Return the [X, Y] coordinate for the center point of the cell that contains the specified text.  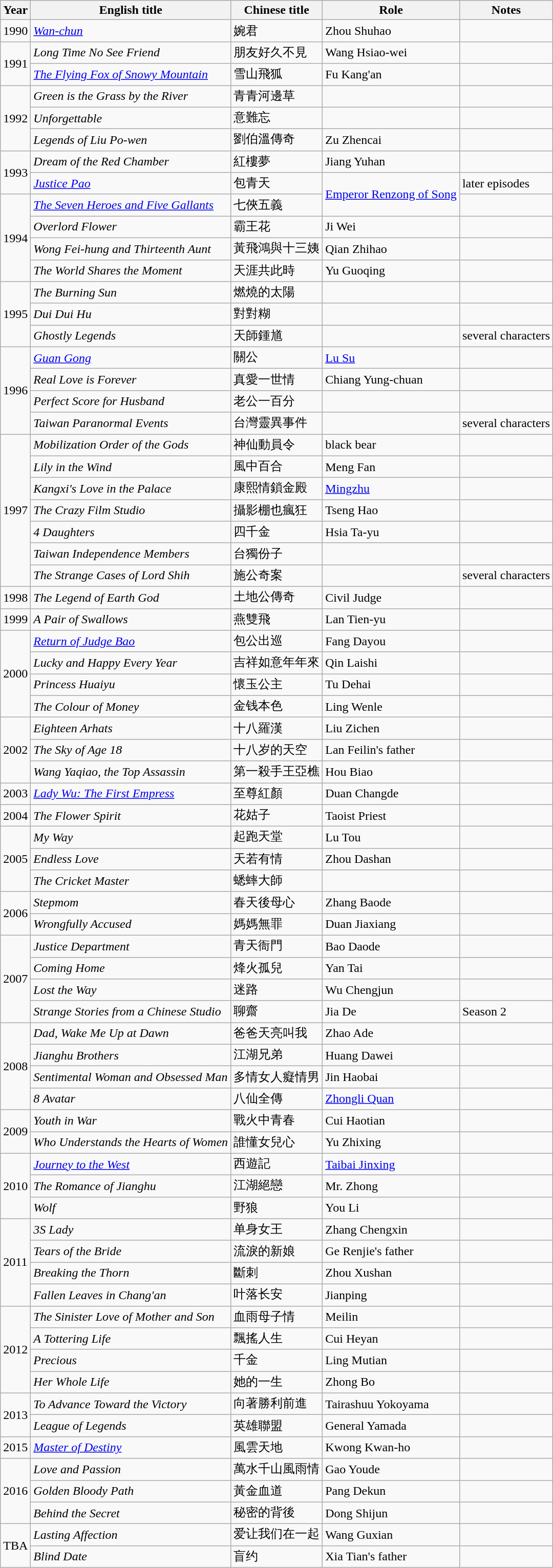
江湖絕戀 [276, 1186]
4 Daughters [131, 533]
1995 [15, 314]
黃金血道 [276, 1491]
Long Time No See Friend [131, 52]
Lasting Affection [131, 1535]
Zhou Dashan [391, 859]
The Flying Fox of Snowy Mountain [131, 75]
Year [15, 10]
The Cricket Master [131, 881]
General Yamada [391, 1426]
Lu Tou [391, 838]
Dong Shijun [391, 1513]
Yan Tai [391, 968]
霸王花 [276, 227]
Wan-chun [131, 31]
2006 [15, 914]
Wang Guxian [391, 1535]
Duan Jiaxiang [391, 925]
Princess Huaiyu [131, 685]
1996 [15, 390]
Zhong Bo [391, 1383]
四千金 [276, 533]
Mingzhu [391, 489]
1999 [15, 620]
Zhang Baode [391, 902]
The Sinister Love of Mother and Son [131, 1317]
Ling Wenle [391, 707]
2008 [15, 1066]
Stepmom [131, 902]
Jianping [391, 1295]
意難忘 [276, 118]
媽媽無罪 [276, 925]
单身女王 [276, 1230]
Fang Dayou [391, 641]
The Burning Sun [131, 293]
Xia Tian's father [391, 1557]
Fu Kang'an [391, 75]
1998 [15, 597]
Sentimental Woman and Obsessed Man [131, 1077]
紅樓夢 [276, 162]
英雄聯盟 [276, 1426]
Return of Judge Bao [131, 641]
Notes [506, 10]
Eighteen Arhats [131, 728]
飄搖人生 [276, 1339]
Lucky and Happy Every Year [131, 663]
朋友好久不見 [276, 52]
婉君 [276, 31]
Wu Chengjun [391, 990]
神仙動員令 [276, 446]
Precious [131, 1360]
老公一百分 [276, 401]
燃燒的太陽 [276, 293]
2015 [15, 1447]
血雨母子情 [276, 1317]
烽火孤兒 [276, 968]
聊齋 [276, 1012]
春天後母心 [276, 902]
Wang Hsiao-wei [391, 52]
燕雙飛 [276, 620]
Taiwan Independence Members [131, 554]
萬水千山風雨情 [276, 1470]
Cui Haotian [391, 1120]
2007 [15, 979]
Chiang Yung-chuan [391, 380]
八仙全傳 [276, 1099]
Qian Zhihao [391, 249]
2002 [15, 750]
Tears of the Bride [131, 1252]
Jiang Yuhan [391, 162]
劉伯溫傳奇 [276, 140]
Ji Wei [391, 227]
Pang Dekun [391, 1491]
2013 [15, 1414]
Zu Zhencai [391, 140]
至尊紅顏 [276, 794]
8 Avatar [131, 1099]
1990 [15, 31]
The Romance of Jianghu [131, 1186]
2000 [15, 674]
Master of Destiny [131, 1447]
對對糊 [276, 314]
Guan Gong [131, 357]
Perfect Score for Husband [131, 401]
To Advance Toward the Victory [131, 1404]
天若有情 [276, 859]
3S Lady [131, 1230]
Jianghu Brothers [131, 1055]
Role [391, 10]
Jin Haobai [391, 1077]
Chinese title [276, 10]
Hou Biao [391, 772]
Taiwan Paranormal Events [131, 423]
Zhou Shuhao [391, 31]
七俠五義 [276, 205]
2016 [15, 1491]
她的一生 [276, 1383]
康熙情鎖金殿 [276, 489]
Youth in War [131, 1120]
迷路 [276, 990]
Unforgettable [131, 118]
蟋蟀大師 [276, 881]
Season 2 [506, 1012]
Meng Fan [391, 467]
花姑子 [276, 815]
2003 [15, 794]
台灣靈異事件 [276, 423]
Dream of the Red Chamber [131, 162]
Behind the Secret [131, 1513]
風中百合 [276, 467]
十八岁的天空 [276, 750]
爸爸天亮叫我 [276, 1033]
叶落长安 [276, 1295]
Lan Tien-yu [391, 620]
江湖兄弟 [276, 1055]
1993 [15, 172]
A Tottering Life [131, 1339]
The Colour of Money [131, 707]
Zhang Chengxin [391, 1230]
真愛一世情 [276, 380]
第一殺手王亞樵 [276, 772]
1994 [15, 238]
戰火中青春 [276, 1120]
Ghostly Legends [131, 336]
流淚的新娘 [276, 1252]
Endless Love [131, 859]
Taibai Jinxing [391, 1164]
Tairashuu Yokoyama [391, 1404]
包青天 [276, 183]
2011 [15, 1262]
Dui Dui Hu [131, 314]
攝影棚也瘋狂 [276, 510]
The Strange Cases of Lord Shih [131, 576]
懷玉公主 [276, 685]
Her Whole Life [131, 1383]
Lu Su [391, 357]
Who Understands the Hearts of Women [131, 1143]
天涯共此時 [276, 270]
Overlord Flower [131, 227]
盲约 [276, 1557]
You Li [391, 1207]
Love and Passion [131, 1470]
吉祥如意年年來 [276, 663]
A Pair of Swallows [131, 620]
The Flower Spirit [131, 815]
Zhao Ade [391, 1033]
台獨份子 [276, 554]
1991 [15, 63]
向著勝利前進 [276, 1404]
Legends of Liu Po-wen [131, 140]
Zhongli Quan [391, 1099]
black bear [391, 446]
1997 [15, 511]
Huang Dawei [391, 1055]
Duan Changde [391, 794]
Lady Wu: The First Empress [131, 794]
Fallen Leaves in Chang'an [131, 1295]
Kangxi's Love in the Palace [131, 489]
Hsia Ta-yu [391, 533]
2009 [15, 1132]
Emperor Renzong of Song [391, 195]
千金 [276, 1360]
西遊記 [276, 1164]
Wang Yaqiao, the Top Assassin [131, 772]
Dad, Wake Me Up at Dawn [131, 1033]
Justice Department [131, 946]
秘密的背後 [276, 1513]
Justice Pao [131, 183]
爱让我们在一起 [276, 1535]
Mobilization Order of the Gods [131, 446]
2010 [15, 1186]
Cui Heyan [391, 1339]
Lan Feilin's father [391, 750]
Coming Home [131, 968]
2012 [15, 1349]
Wrongfully Accused [131, 925]
Blind Date [131, 1557]
Real Love is Forever [131, 380]
風雲天地 [276, 1447]
多情女人癡情男 [276, 1077]
The Seven Heroes and Five Gallants [131, 205]
1992 [15, 118]
The Legend of Earth God [131, 597]
Qin Laishi [391, 663]
包公出巡 [276, 641]
土地公傳奇 [276, 597]
雪山飛狐 [276, 75]
十八羅漢 [276, 728]
Wolf [131, 1207]
Kwong Kwan-ho [391, 1447]
天師鍾馗 [276, 336]
Breaking the Thorn [131, 1273]
English title [131, 10]
關公 [276, 357]
Ge Renjie's father [391, 1252]
Tu Dehai [391, 685]
League of Legends [131, 1426]
Tseng Hao [391, 510]
Green is the Grass by the River [131, 96]
Yu Guoqing [391, 270]
Meilin [391, 1317]
The World Shares the Moment [131, 270]
野狼 [276, 1207]
Taoist Priest [391, 815]
Liu Zichen [391, 728]
2004 [15, 815]
Lily in the Wind [131, 467]
Ling Mutian [391, 1360]
later episodes [506, 183]
斷刺 [276, 1273]
Journey to the West [131, 1164]
黃飛鴻與十三姨 [276, 249]
Mr. Zhong [391, 1186]
施公奇案 [276, 576]
Civil Judge [391, 597]
Strange Stories from a Chinese Studio [131, 1012]
Golden Bloody Path [131, 1491]
Yu Zhixing [391, 1143]
Jia De [391, 1012]
Wong Fei-hung and Thirteenth Aunt [131, 249]
Gao Youde [391, 1470]
2005 [15, 859]
起跑天堂 [276, 838]
The Sky of Age 18 [131, 750]
TBA [15, 1545]
Lost the Way [131, 990]
Zhou Xushan [391, 1273]
金钱本色 [276, 707]
青天衙門 [276, 946]
誰懂女兒心 [276, 1143]
青青河邊草 [276, 96]
Bao Daode [391, 946]
My Way [131, 838]
The Crazy Film Studio [131, 510]
